Find where the given text appears and provide that cell's center as [x, y] coordinate. 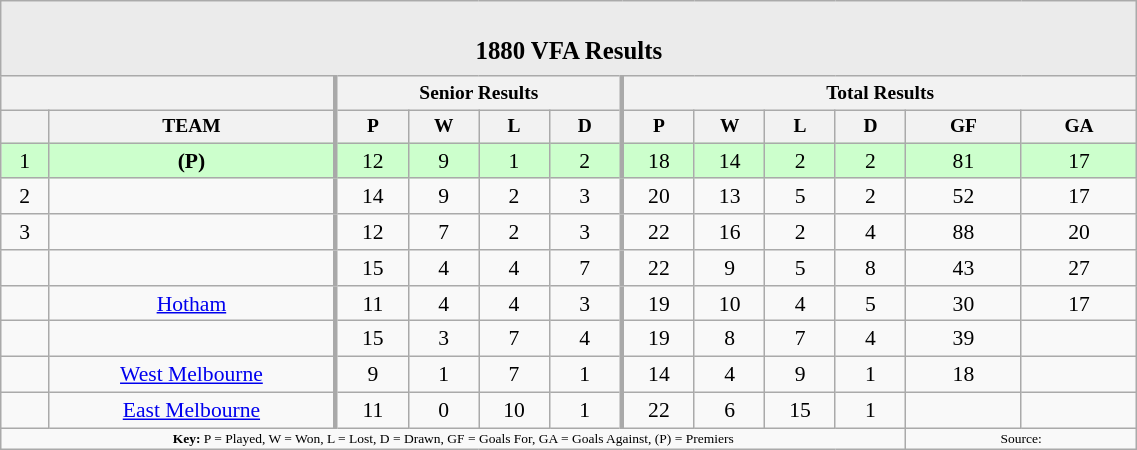
52 [964, 197]
GA [1079, 126]
0 [443, 410]
West Melbourne [192, 375]
13 [729, 197]
GF [964, 126]
Senior Results [479, 94]
43 [964, 268]
Source: [1022, 439]
27 [1079, 268]
16 [729, 232]
Hotham [192, 304]
6 [729, 410]
30 [964, 304]
(P) [192, 161]
Key: P = Played, W = Won, L = Lost, D = Drawn, GF = Goals For, GA = Goals Against, (P) = Premiers [454, 439]
TEAM [192, 126]
39 [964, 339]
88 [964, 232]
Total Results [880, 94]
81 [964, 161]
East Melbourne [192, 410]
